Output the (x, y) coordinate of the center of the cell containing the given text.  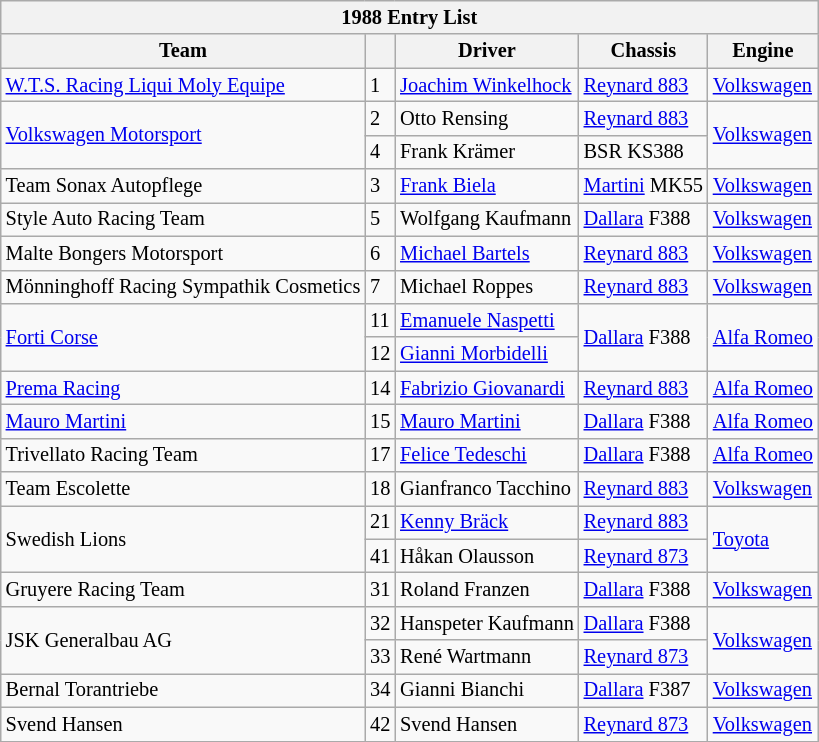
1988 Entry List (410, 17)
31 (380, 589)
Otto Rensing (486, 118)
Martini MK55 (644, 186)
Team Sonax Autopflege (183, 186)
Team (183, 51)
5 (380, 219)
3 (380, 186)
Joachim Winkelhock (486, 85)
Chassis (644, 51)
12 (380, 354)
42 (380, 724)
Malte Bongers Motorsport (183, 253)
Kenny Bräck (486, 522)
Frank Krämer (486, 152)
Mönninghoff Racing Sympathik Cosmetics (183, 287)
33 (380, 657)
Michael Roppes (486, 287)
Team Escolette (183, 489)
Michael Bartels (486, 253)
Fabrizio Giovanardi (486, 388)
Style Auto Racing Team (183, 219)
Håkan Olausson (486, 556)
Bernal Torantriebe (183, 690)
Dallara F387 (644, 690)
BSR KS388 (644, 152)
18 (380, 489)
41 (380, 556)
Gruyere Racing Team (183, 589)
14 (380, 388)
34 (380, 690)
4 (380, 152)
Emanuele Naspetti (486, 320)
Wolfgang Kaufmann (486, 219)
JSK Generalbau AG (183, 640)
Roland Franzen (486, 589)
Engine (763, 51)
Forti Corse (183, 336)
Gianfranco Tacchino (486, 489)
Gianni Bianchi (486, 690)
17 (380, 455)
15 (380, 421)
Frank Biela (486, 186)
Volkswagen Motorsport (183, 134)
11 (380, 320)
1 (380, 85)
Gianni Morbidelli (486, 354)
Prema Racing (183, 388)
Toyota (763, 538)
32 (380, 623)
Trivellato Racing Team (183, 455)
7 (380, 287)
2 (380, 118)
6 (380, 253)
Hanspeter Kaufmann (486, 623)
Swedish Lions (183, 538)
René Wartmann (486, 657)
21 (380, 522)
W.T.S. Racing Liqui Moly Equipe (183, 85)
Driver (486, 51)
Felice Tedeschi (486, 455)
